Identify which cell holds the provided text, then report its (x, y) central coordinate. 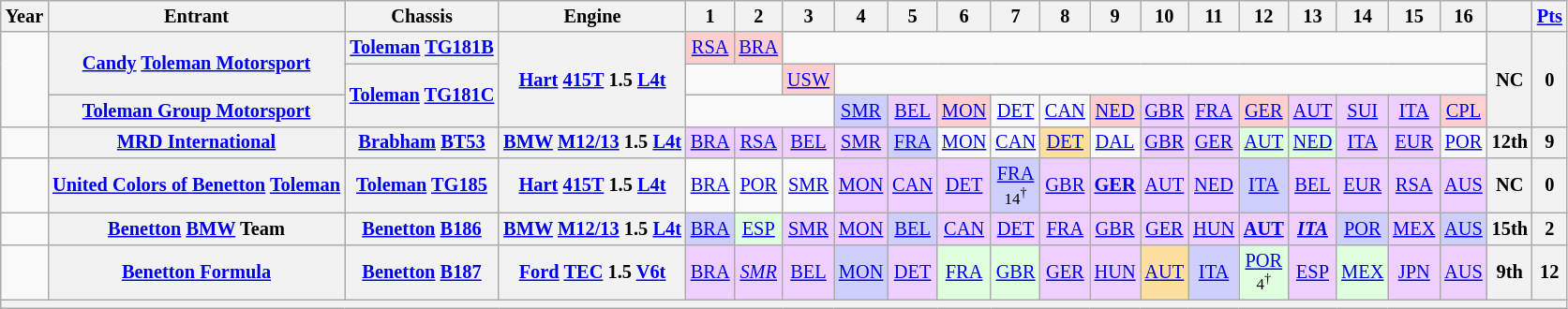
Candy Toleman Motorsport (197, 64)
Toleman TG185 (422, 185)
5 (913, 16)
Benetton B187 (422, 272)
Pts (1550, 16)
DAL (1115, 142)
Brabham BT53 (422, 142)
7 (1016, 16)
1 (710, 16)
FRA14† (1016, 185)
Toleman TG181C (422, 96)
Benetton B186 (422, 228)
POR4† (1263, 272)
11 (1214, 16)
Toleman TG181B (422, 48)
15 (1413, 16)
12th (1510, 142)
4 (860, 16)
Engine (592, 16)
USW (808, 80)
Entrant (197, 16)
SUI (1363, 110)
Year (24, 16)
Benetton BMW Team (197, 228)
Toleman Group Motorsport (197, 110)
8 (1065, 16)
9th (1510, 272)
3 (808, 16)
15th (1510, 228)
6 (963, 16)
Ford TEC 1.5 V6t (592, 272)
Benetton Formula (197, 272)
16 (1463, 16)
CPL (1463, 110)
10 (1165, 16)
13 (1313, 16)
14 (1363, 16)
United Colors of Benetton Toleman (197, 185)
JPN (1413, 272)
MRD International (197, 142)
Chassis (422, 16)
